Provide the (X, Y) coordinate of the cell's center where the given text is located.  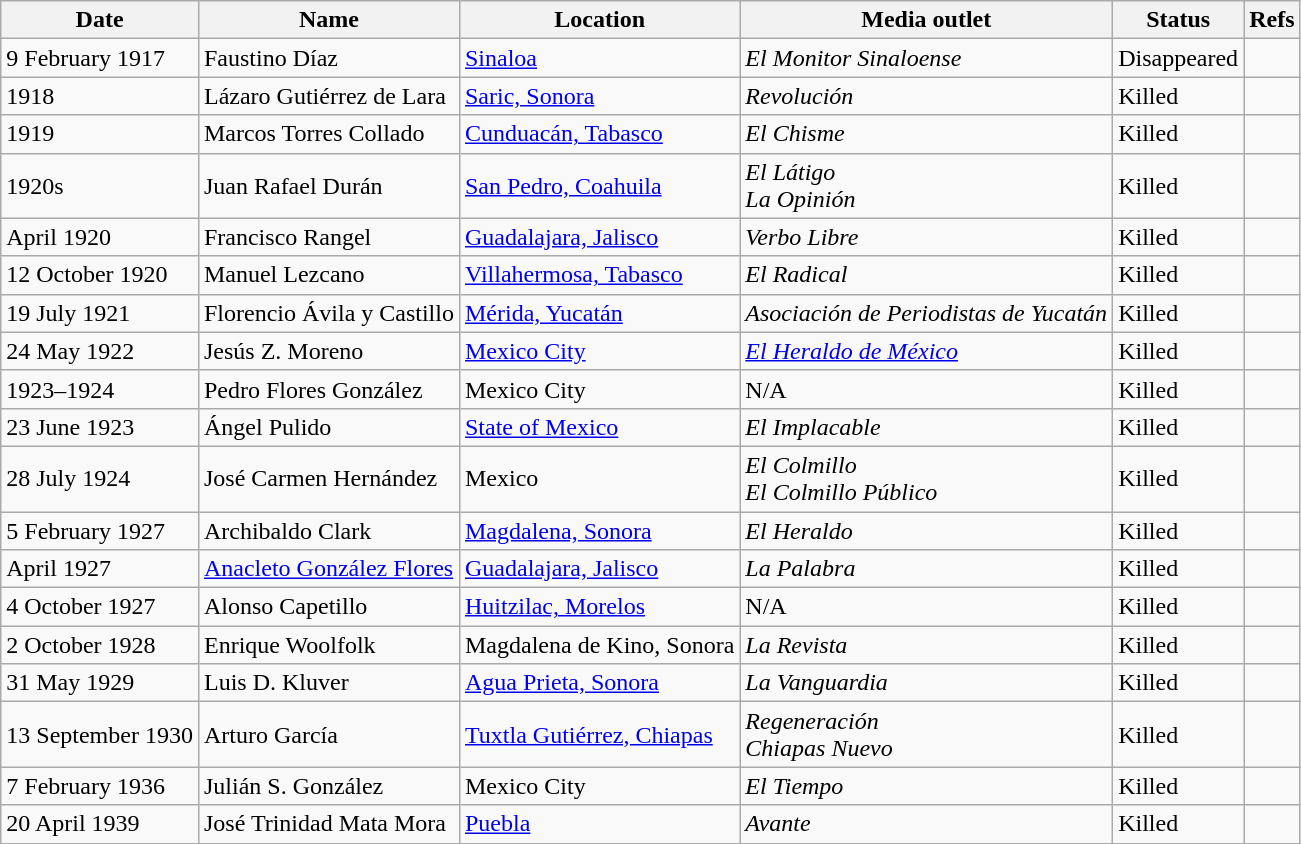
Magdalena, Sonora (599, 531)
Asociación de Periodistas de Yucatán (926, 313)
Tuxtla Gutiérrez, Chiapas (599, 734)
State of Mexico (599, 427)
Magdalena de Kino, Sonora (599, 645)
Refs (1272, 20)
Lázaro Gutiérrez de Lara (328, 96)
Archibaldo Clark (328, 531)
El Chisme (926, 134)
5 February 1927 (100, 531)
José Trinidad Mata Mora (328, 824)
Manuel Lezcano (328, 275)
Juan Rafael Durán (328, 186)
9 February 1917 (100, 58)
Alonso Capetillo (328, 607)
Puebla (599, 824)
April 1920 (100, 237)
1923–1924 (100, 389)
1920s (100, 186)
Mérida, Yucatán (599, 313)
La Revista (926, 645)
Media outlet (926, 20)
Luis D. Kluver (328, 683)
Mexico (599, 478)
El ColmilloEl Colmillo Público (926, 478)
Francisco Rangel (328, 237)
20 April 1939 (100, 824)
El Implacable (926, 427)
4 October 1927 (100, 607)
Julián S. González (328, 786)
Cunduacán, Tabasco (599, 134)
El Radical (926, 275)
Avante (926, 824)
El Monitor Sinaloense (926, 58)
San Pedro, Coahuila (599, 186)
Jesús Z. Moreno (328, 351)
Villahermosa, Tabasco (599, 275)
Disappeared (1178, 58)
Pedro Flores González (328, 389)
Arturo García (328, 734)
El LátigoLa Opinión (926, 186)
Verbo Libre (926, 237)
Sinaloa (599, 58)
23 June 1923 (100, 427)
Faustino Díaz (328, 58)
Saric, Sonora (599, 96)
Enrique Woolfolk (328, 645)
31 May 1929 (100, 683)
24 May 1922 (100, 351)
Revolución (926, 96)
28 July 1924 (100, 478)
1919 (100, 134)
1918 (100, 96)
Huitzilac, Morelos (599, 607)
La Palabra (926, 569)
Location (599, 20)
Ángel Pulido (328, 427)
Marcos Torres Collado (328, 134)
RegeneraciónChiapas Nuevo (926, 734)
April 1927 (100, 569)
13 September 1930 (100, 734)
7 February 1936 (100, 786)
Name (328, 20)
2 October 1928 (100, 645)
12 October 1920 (100, 275)
El Heraldo de México (926, 351)
El Heraldo (926, 531)
Status (1178, 20)
Anacleto González Flores (328, 569)
La Vanguardia (926, 683)
El Tiempo (926, 786)
Florencio Ávila y Castillo (328, 313)
Date (100, 20)
José Carmen Hernández (328, 478)
19 July 1921 (100, 313)
Agua Prieta, Sonora (599, 683)
